Output the [x, y] coordinate of the center of the cell containing the given text.  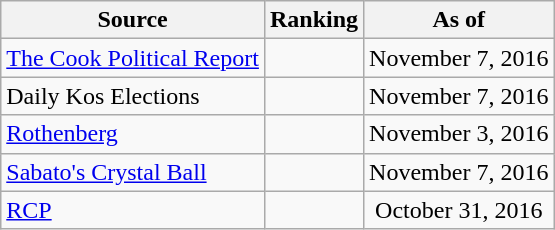
Ranking [314, 20]
The Cook Political Report [133, 58]
RCP [133, 210]
October 31, 2016 [459, 210]
Rothenberg [133, 134]
As of [459, 20]
Sabato's Crystal Ball [133, 172]
Source [133, 20]
November 3, 2016 [459, 134]
Daily Kos Elections [133, 96]
